Find where the given text appears and provide that cell's center as [x, y] coordinate. 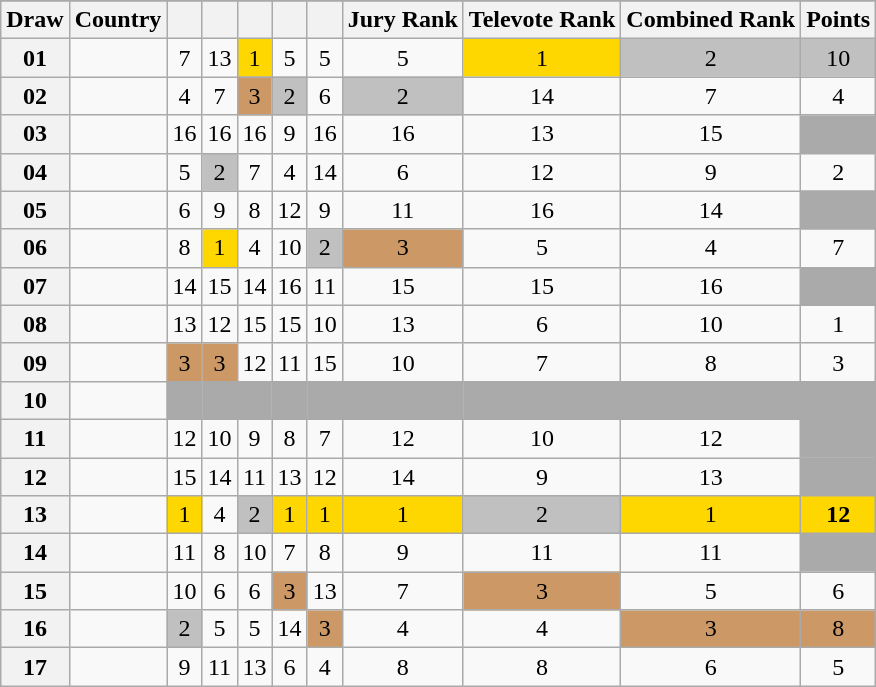
01 [35, 58]
Combined Rank [711, 20]
04 [35, 172]
Country [118, 20]
09 [35, 362]
07 [35, 286]
17 [35, 667]
02 [35, 96]
08 [35, 324]
Televote Rank [542, 20]
Draw [35, 20]
06 [35, 248]
Jury Rank [402, 20]
03 [35, 134]
Points [838, 20]
05 [35, 210]
